Search for the cell housing the specified text and yield its [X, Y] center coordinate. 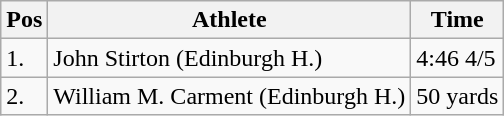
50 yards [458, 96]
4:46 4/5 [458, 58]
Pos [24, 20]
John Stirton (Edinburgh H.) [230, 58]
1. [24, 58]
Time [458, 20]
Athlete [230, 20]
2. [24, 96]
William M. Carment (Edinburgh H.) [230, 96]
